Detect which cell encompasses the target text, then output its (x, y) center coordinate. 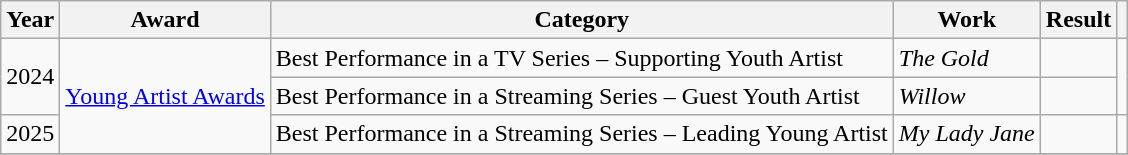
My Lady Jane (966, 134)
Best Performance in a Streaming Series – Guest Youth Artist (582, 96)
Young Artist Awards (165, 96)
Year (30, 20)
Best Performance in a TV Series – Supporting Youth Artist (582, 58)
2025 (30, 134)
2024 (30, 77)
Award (165, 20)
Willow (966, 96)
Result (1078, 20)
Work (966, 20)
The Gold (966, 58)
Category (582, 20)
Best Performance in a Streaming Series – Leading Young Artist (582, 134)
